Identify which cell holds the provided text, then report its [X, Y] central coordinate. 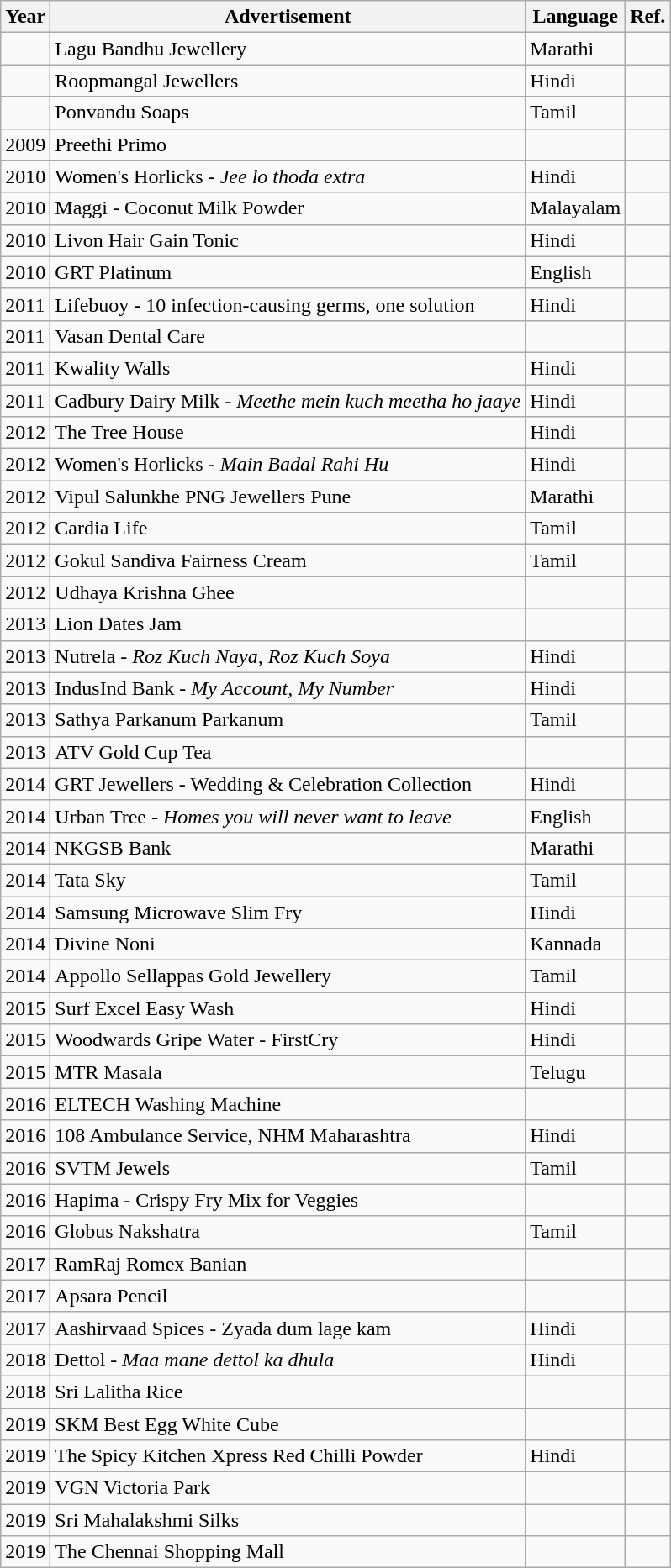
The Chennai Shopping Mall [288, 1552]
Maggi - Coconut Milk Powder [288, 208]
Preethi Primo [288, 145]
SKM Best Egg White Cube [288, 1424]
ELTECH Washing Machine [288, 1104]
Divine Noni [288, 944]
RamRaj Romex Banian [288, 1264]
SVTM Jewels [288, 1168]
Vipul Salunkhe PNG Jewellers Pune [288, 497]
2009 [25, 145]
Udhaya Krishna Ghee [288, 592]
Tata Sky [288, 880]
Hapima - Crispy Fry Mix for Veggies [288, 1200]
Ponvandu Soaps [288, 113]
Woodwards Gripe Water - FirstCry [288, 1040]
Sri Lalitha Rice [288, 1392]
Language [575, 17]
Cardia Life [288, 529]
Urban Tree - Homes you will never want to leave [288, 816]
Dettol - Maa mane dettol ka dhula [288, 1360]
Year [25, 17]
Roopmangal Jewellers [288, 81]
Surf Excel Easy Wash [288, 1008]
Aashirvaad Spices - Zyada dum lage kam [288, 1328]
Appollo Sellappas Gold Jewellery [288, 976]
Ref. [647, 17]
IndusInd Bank - My Account, My Number [288, 688]
Vasan Dental Care [288, 336]
MTR Masala [288, 1072]
The Tree House [288, 433]
Sathya Parkanum Parkanum [288, 720]
Livon Hair Gain Tonic [288, 240]
Gokul Sandiva Fairness Cream [288, 560]
GRT Jewellers - Wedding & Celebration Collection [288, 784]
Cadbury Dairy Milk - Meethe mein kuch meetha ho jaaye [288, 401]
NKGSB Bank [288, 848]
Lion Dates Jam [288, 624]
Kannada [575, 944]
VGN Victoria Park [288, 1488]
Samsung Microwave Slim Fry [288, 912]
Sri Mahalakshmi Silks [288, 1520]
Lagu Bandhu Jewellery [288, 49]
Women's Horlicks - Jee lo thoda extra [288, 176]
Globus Nakshatra [288, 1232]
Apsara Pencil [288, 1296]
ATV Gold Cup Tea [288, 752]
Women's Horlicks - Main Badal Rahi Hu [288, 465]
Nutrela - Roz Kuch Naya, Roz Kuch Soya [288, 656]
Lifebuoy - 10 infection-causing germs, one solution [288, 304]
Advertisement [288, 17]
Telugu [575, 1072]
Malayalam [575, 208]
108 Ambulance Service, NHM Maharashtra [288, 1136]
GRT Platinum [288, 272]
Kwality Walls [288, 368]
The Spicy Kitchen Xpress Red Chilli Powder [288, 1456]
